Scan for the cell matching the given text and deliver its [X, Y] coordinate at center. 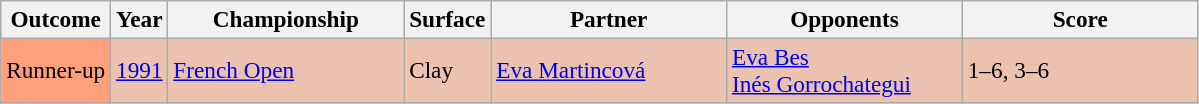
Championship [286, 19]
Opponents [845, 19]
1–6, 3–6 [1080, 70]
Score [1080, 19]
Clay [448, 70]
1991 [140, 70]
Surface [448, 19]
Outcome [56, 19]
Year [140, 19]
Partner [609, 19]
Runner-up [56, 70]
French Open [286, 70]
Eva Martincová [609, 70]
Eva Bes Inés Gorrochategui [845, 70]
